Locate the cell with the specified text and output its (X, Y) center coordinate. 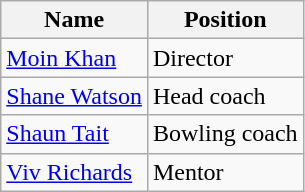
Bowling coach (225, 134)
Mentor (225, 172)
Moin Khan (74, 58)
Name (74, 20)
Viv Richards (74, 172)
Head coach (225, 96)
Shane Watson (74, 96)
Shaun Tait (74, 134)
Director (225, 58)
Position (225, 20)
